Detect which cell encompasses the target text, then output its (X, Y) center coordinate. 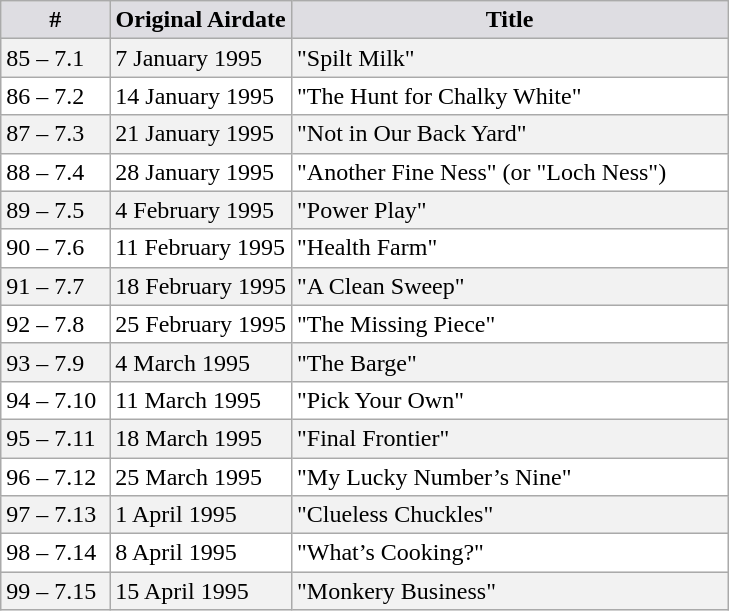
"The Hunt for Chalky White" (509, 96)
86 – 7.2 (56, 96)
"Not in Our Back Yard" (509, 134)
25 March 1995 (201, 477)
"Power Play" (509, 210)
"Clueless Chuckles" (509, 515)
7 January 1995 (201, 58)
4 February 1995 (201, 210)
15 April 1995 (201, 591)
89 – 7.5 (56, 210)
87 – 7.3 (56, 134)
94 – 7.10 (56, 400)
99 – 7.15 (56, 591)
11 February 1995 (201, 248)
14 January 1995 (201, 96)
11 March 1995 (201, 400)
85 – 7.1 (56, 58)
8 April 1995 (201, 553)
18 March 1995 (201, 438)
# (56, 20)
92 – 7.8 (56, 324)
96 – 7.12 (56, 477)
1 April 1995 (201, 515)
25 February 1995 (201, 324)
"A Clean Sweep" (509, 286)
93 – 7.9 (56, 362)
"Another Fine Ness" (or "Loch Ness") (509, 172)
91 – 7.7 (56, 286)
"My Lucky Number’s Nine" (509, 477)
90 – 7.6 (56, 248)
28 January 1995 (201, 172)
18 February 1995 (201, 286)
95 – 7.11 (56, 438)
Title (509, 20)
98 – 7.14 (56, 553)
21 January 1995 (201, 134)
"Pick Your Own" (509, 400)
"Spilt Milk" (509, 58)
Original Airdate (201, 20)
97 – 7.13 (56, 515)
"Monkery Business" (509, 591)
"Health Farm" (509, 248)
88 – 7.4 (56, 172)
"The Missing Piece" (509, 324)
"The Barge" (509, 362)
"What’s Cooking?" (509, 553)
4 March 1995 (201, 362)
"Final Frontier" (509, 438)
